Extract the [X, Y] coordinate from the center of the cell holding the provided text.  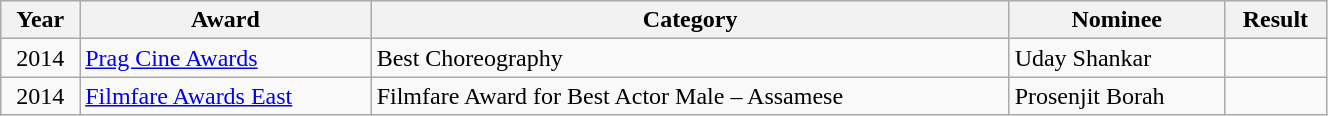
Best Choreography [690, 58]
Category [690, 20]
Filmfare Award for Best Actor Male – Assamese [690, 96]
Filmfare Awards East [226, 96]
Year [40, 20]
Prag Cine Awards [226, 58]
Uday Shankar [1116, 58]
Nominee [1116, 20]
Award [226, 20]
Prosenjit Borah [1116, 96]
Result [1275, 20]
